Search for the cell housing the specified text and yield its (x, y) center coordinate. 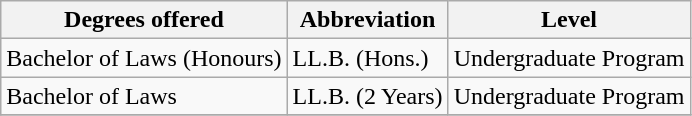
Abbreviation (368, 20)
LL.B. (2 Years) (368, 96)
Level (569, 20)
Bachelor of Laws (Honours) (144, 58)
Bachelor of Laws (144, 96)
Degrees offered (144, 20)
LL.B. (Hons.) (368, 58)
